Provide the [x, y] coordinate of the cell's center where the given text is located.  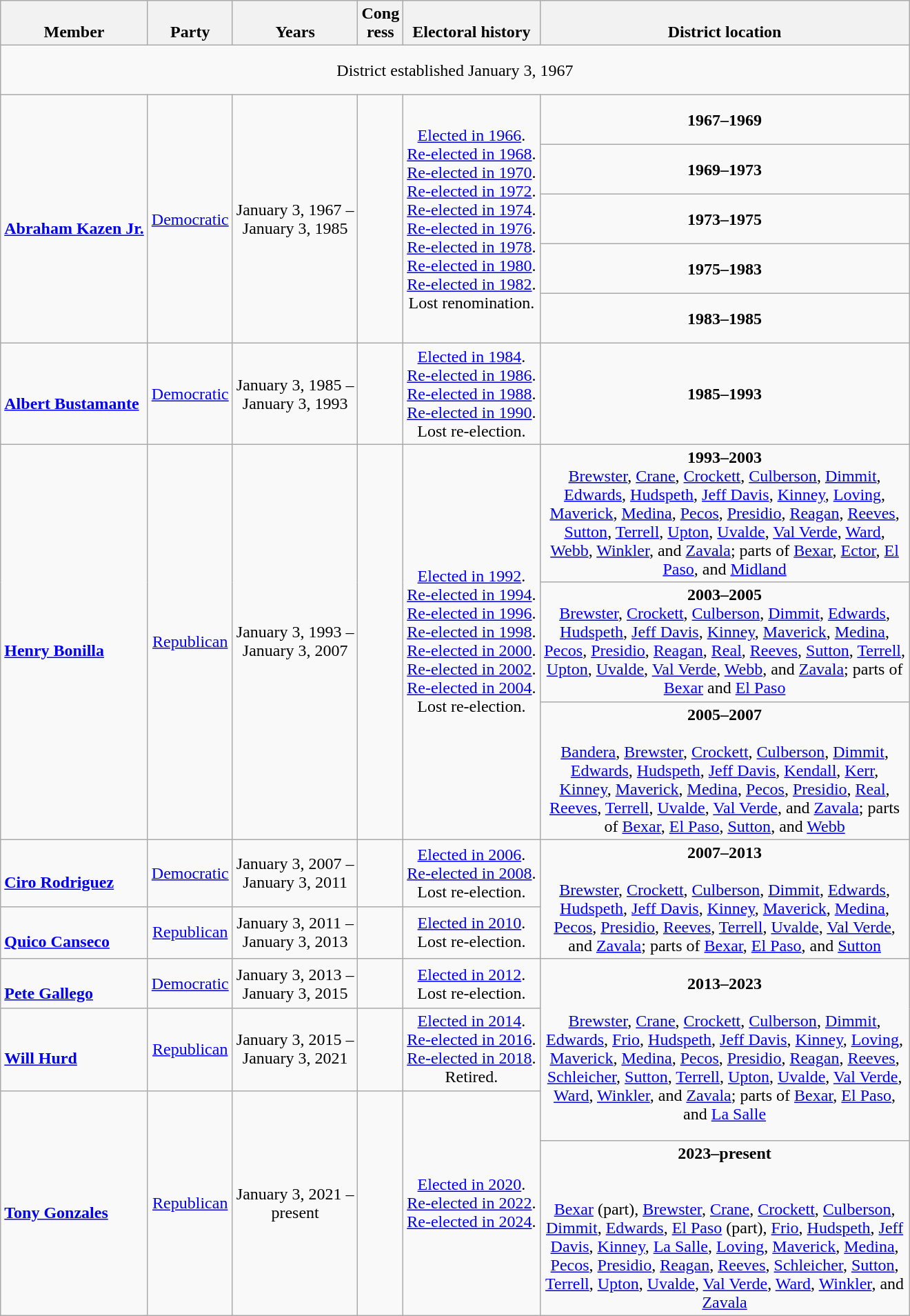
January 3, 2007 –January 3, 2011 [295, 873]
District location [725, 23]
Tony Gonzales [74, 1203]
Congress [381, 23]
Elected in 1992.Re-elected in 1994.Re-elected in 1996.Re-elected in 1998.Re-elected in 2000.Re-elected in 2002.Re-elected in 2004.Lost re-election. [472, 641]
January 3, 2021 –present [295, 1203]
District established January 3, 1967 [455, 70]
1969–1973 [725, 170]
Pete Gallego [74, 984]
Elected in 2010.Lost re-election. [472, 933]
January 3, 2011 –January 3, 2013 [295, 933]
Elected in 2020.Re-elected in 2022.Re-elected in 2024. [472, 1203]
Elected in 2006.Re-elected in 2008.Lost re-election. [472, 873]
Will Hurd [74, 1050]
January 3, 2015 –January 3, 2021 [295, 1050]
Abraham Kazen Jr. [74, 219]
Henry Bonilla [74, 641]
Elected in 2012.Lost re-election. [472, 984]
Elected in 2014.Re-elected in 2016.Re-elected in 2018.Retired. [472, 1050]
1975–1983 [725, 269]
Ciro Rodriguez [74, 873]
January 3, 1967 –January 3, 1985 [295, 219]
Electoral history [472, 23]
January 3, 1985 –January 3, 1993 [295, 394]
1983–1985 [725, 319]
Member [74, 23]
1967–1969 [725, 120]
Quico Canseco [74, 933]
1985–1993 [725, 394]
Years [295, 23]
January 3, 1993 –January 3, 2007 [295, 641]
Party [190, 23]
Elected in 1984.Re-elected in 1986.Re-elected in 1988.Re-elected in 1990.Lost re-election. [472, 394]
1973–1975 [725, 219]
Albert Bustamante [74, 394]
January 3, 2013 –January 3, 2015 [295, 984]
